For the text-containing cell, return its midpoint in [X, Y] coordinate format. 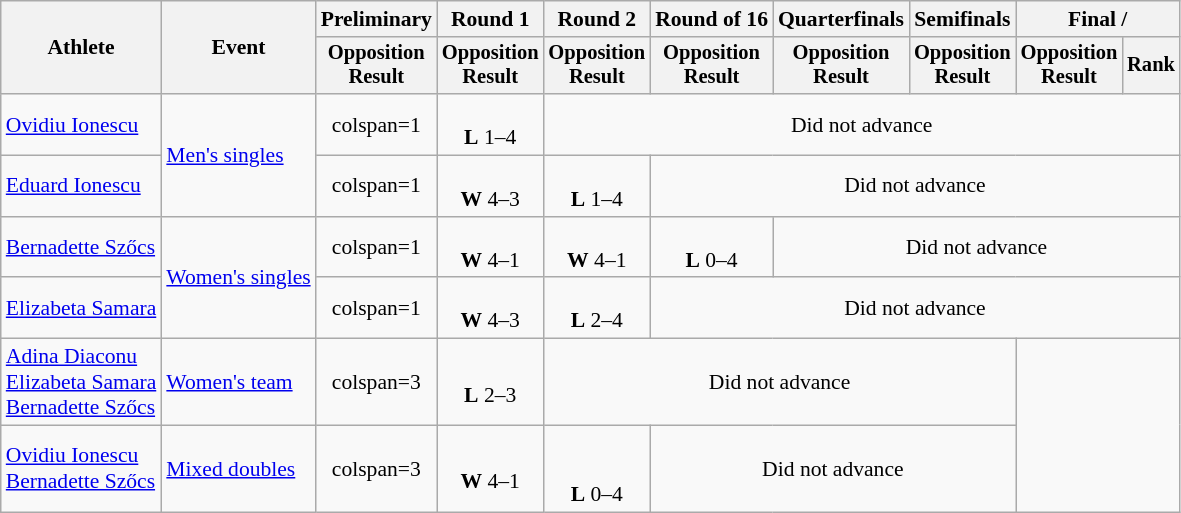
Rank [1151, 66]
Ovidiu IonescuBernadette Szőcs [82, 470]
Round of 16 [712, 19]
Preliminary [376, 19]
Semifinals [962, 19]
Bernadette Szőcs [82, 248]
Women's singles [238, 278]
Round 1 [490, 19]
Final / [1098, 19]
Eduard Ionescu [82, 186]
Event [238, 48]
Quarterfinals [841, 19]
Women's team [238, 382]
L 2–4 [598, 308]
Men's singles [238, 155]
Elizabeta Samara [82, 308]
Mixed doubles [238, 470]
L 2–3 [490, 382]
Adina DiaconuElizabeta SamaraBernadette Szőcs [82, 382]
Athlete [82, 48]
Round 2 [598, 19]
Ovidiu Ionescu [82, 124]
